Locate the cell with the specified text and output its [x, y] center coordinate. 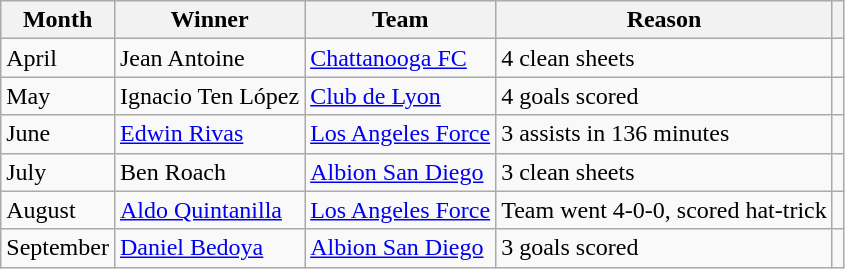
3 goals scored [664, 248]
4 goals scored [664, 96]
Edwin Rivas [209, 134]
Ben Roach [209, 172]
Month [58, 20]
June [58, 134]
May [58, 96]
Daniel Bedoya [209, 248]
Reason [664, 20]
Ignacio Ten López [209, 96]
Winner [209, 20]
September [58, 248]
August [58, 210]
April [58, 58]
Team went 4-0-0, scored hat-trick [664, 210]
Chattanooga FC [400, 58]
Team [400, 20]
3 clean sheets [664, 172]
July [58, 172]
3 assists in 136 minutes [664, 134]
Club de Lyon [400, 96]
4 clean sheets [664, 58]
Jean Antoine [209, 58]
Aldo Quintanilla [209, 210]
